Return the (X, Y) coordinate for the center point of the cell that contains the specified text.  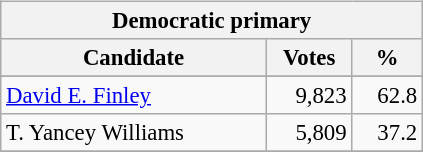
Votes (309, 58)
% (388, 58)
David E. Finley (134, 96)
37.2 (388, 133)
5,809 (309, 133)
Candidate (134, 58)
T. Yancey Williams (134, 133)
Democratic primary (212, 21)
62.8 (388, 96)
9,823 (309, 96)
